Identify which cell holds the provided text, then report its [X, Y] central coordinate. 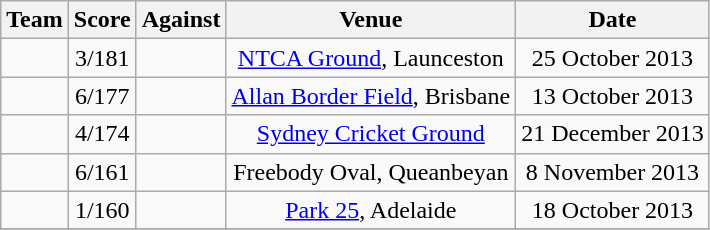
Venue [371, 20]
Park 25, Adelaide [371, 210]
1/160 [102, 210]
Sydney Cricket Ground [371, 134]
4/174 [102, 134]
Freebody Oval, Queanbeyan [371, 172]
8 November 2013 [613, 172]
Allan Border Field, Brisbane [371, 96]
NTCA Ground, Launceston [371, 58]
6/161 [102, 172]
6/177 [102, 96]
Against [181, 20]
25 October 2013 [613, 58]
21 December 2013 [613, 134]
Score [102, 20]
Team [35, 20]
18 October 2013 [613, 210]
13 October 2013 [613, 96]
Date [613, 20]
3/181 [102, 58]
